Detect which cell encompasses the target text, then output its (x, y) center coordinate. 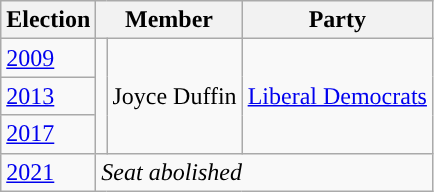
Seat abolished (264, 172)
Party (337, 20)
2017 (48, 134)
Liberal Democrats (337, 96)
2013 (48, 96)
2009 (48, 58)
2021 (48, 172)
Election (48, 20)
Member (169, 20)
Joyce Duffin (174, 96)
